Detect which cell encompasses the target text, then output its [X, Y] center coordinate. 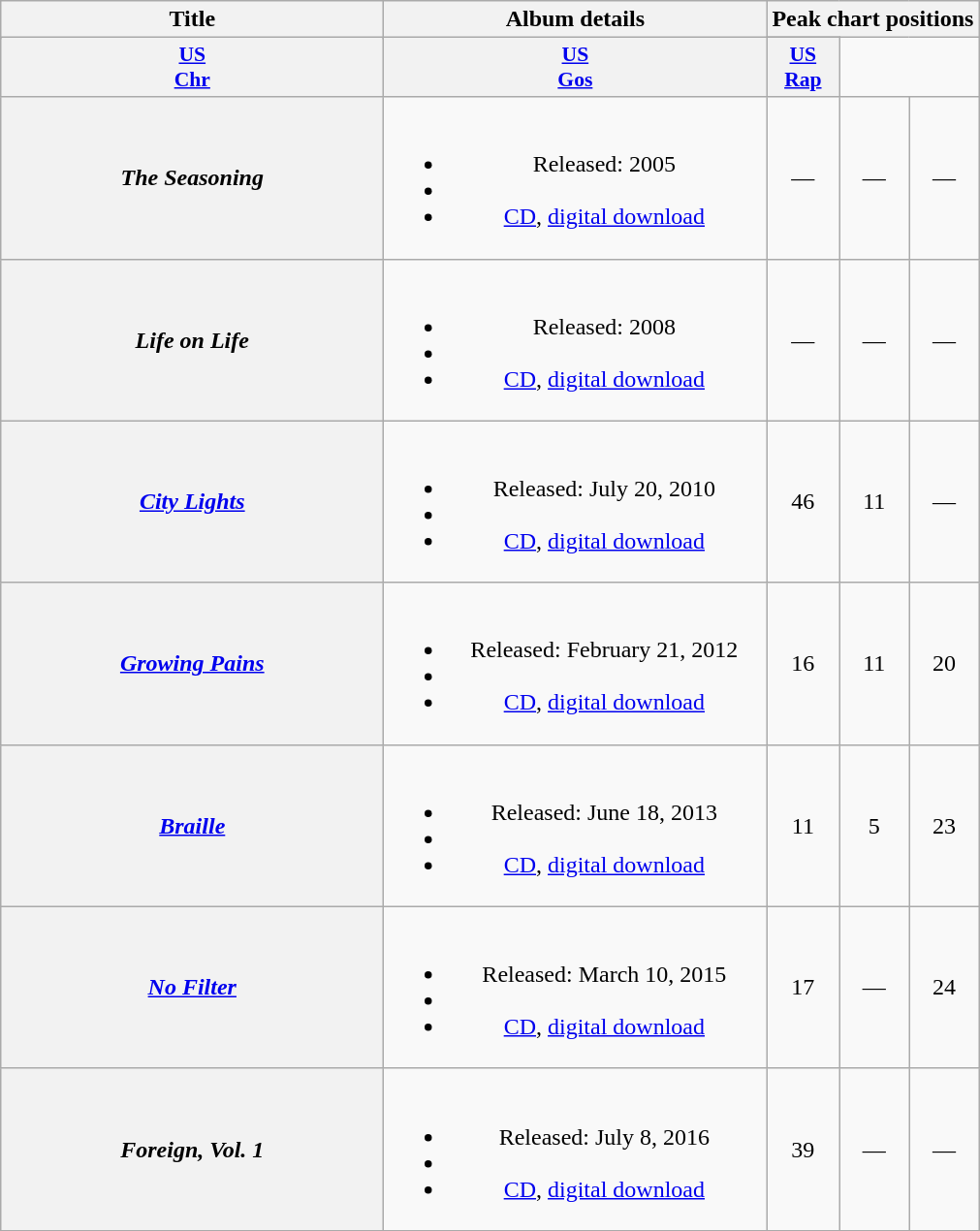
Released: July 20, 2010CD, digital download [576, 502]
Title [192, 19]
USChr [192, 68]
20 [944, 663]
Released: July 8, 2016CD, digital download [576, 1150]
Growing Pains [192, 663]
USGos [576, 68]
16 [803, 663]
17 [803, 987]
23 [944, 826]
5 [874, 826]
Released: February 21, 2012CD, digital download [576, 663]
Life on Life [192, 339]
Braille [192, 826]
Released: March 10, 2015CD, digital download [576, 987]
USRap [803, 68]
24 [944, 987]
No Filter [192, 987]
39 [803, 1150]
46 [803, 502]
City Lights [192, 502]
Released: 2008CD, digital download [576, 339]
Released: 2005CD, digital download [576, 178]
Released: June 18, 2013CD, digital download [576, 826]
Foreign, Vol. 1 [192, 1150]
Album details [576, 19]
Peak chart positions [872, 19]
The Seasoning [192, 178]
